Return [X, Y] of the center of cell containing provided text 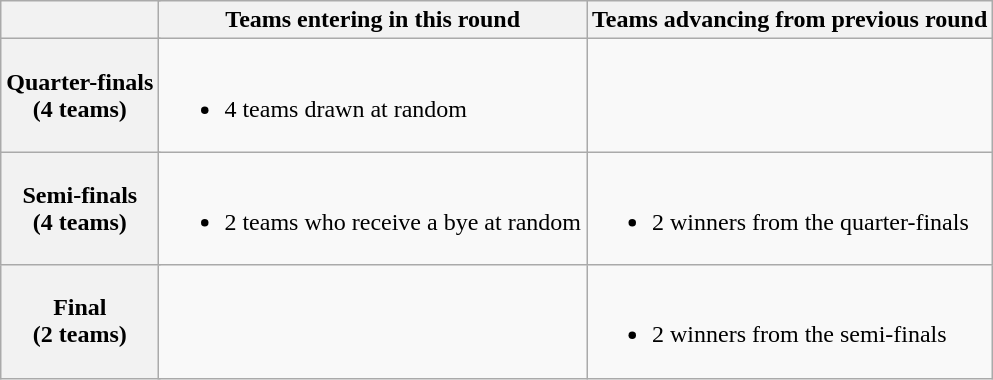
2 teams who receive a bye at random [373, 208]
Teams advancing from previous round [789, 20]
Semi-finals(4 teams) [80, 208]
4 teams drawn at random [373, 96]
2 winners from the quarter-finals [789, 208]
Quarter-finals(4 teams) [80, 96]
2 winners from the semi-finals [789, 322]
Final(2 teams) [80, 322]
Teams entering in this round [373, 20]
